Pinpoint the cell where the given text exists, returning its [x, y] midpoint coordinate. 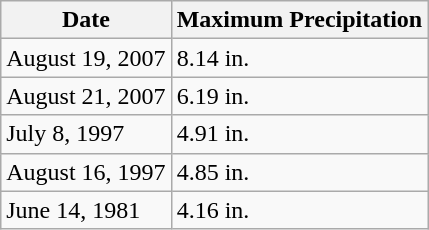
August 16, 1997 [86, 172]
6.19 in. [300, 96]
8.14 in. [300, 58]
4.85 in. [300, 172]
July 8, 1997 [86, 134]
August 19, 2007 [86, 58]
4.91 in. [300, 134]
Date [86, 20]
August 21, 2007 [86, 96]
4.16 in. [300, 210]
Maximum Precipitation [300, 20]
June 14, 1981 [86, 210]
